Search for the cell housing the specified text and yield its (x, y) center coordinate. 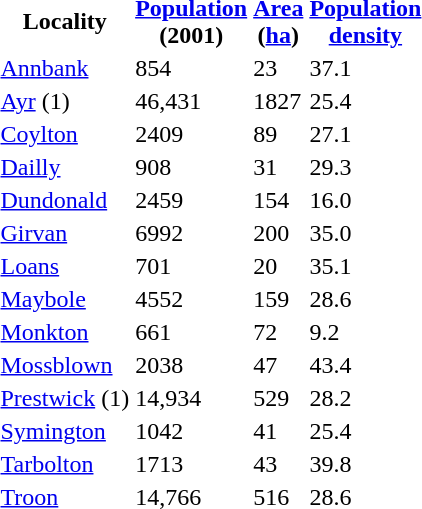
14,934 (192, 398)
529 (278, 398)
41 (278, 431)
2409 (192, 134)
47 (278, 365)
43 (278, 464)
89 (278, 134)
1827 (278, 101)
6992 (192, 233)
154 (278, 200)
72 (278, 332)
159 (278, 299)
20 (278, 266)
1713 (192, 464)
854 (192, 68)
4552 (192, 299)
200 (278, 233)
1042 (192, 431)
908 (192, 167)
2459 (192, 200)
661 (192, 332)
23 (278, 68)
2038 (192, 365)
701 (192, 266)
31 (278, 167)
46,431 (192, 101)
